Pinpoint the cell where the given text exists, returning its [x, y] midpoint coordinate. 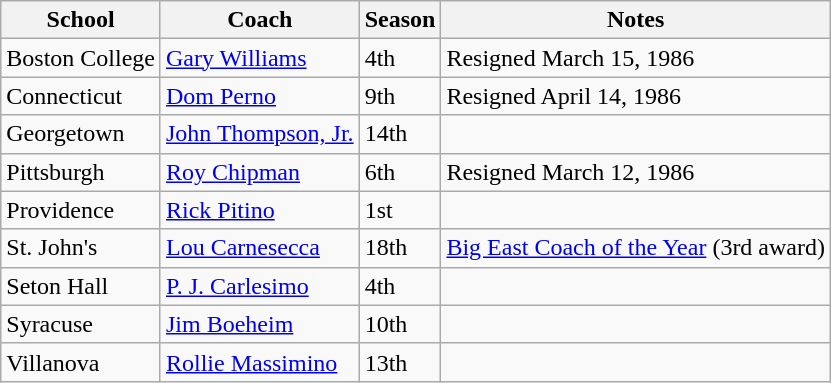
Syracuse [81, 324]
9th [400, 96]
Season [400, 20]
6th [400, 172]
Providence [81, 210]
Coach [260, 20]
John Thompson, Jr. [260, 134]
Resigned March 12, 1986 [636, 172]
P. J. Carlesimo [260, 286]
18th [400, 248]
Pittsburgh [81, 172]
13th [400, 362]
Boston College [81, 58]
Seton Hall [81, 286]
Gary Williams [260, 58]
Villanova [81, 362]
Connecticut [81, 96]
1st [400, 210]
St. John's [81, 248]
Notes [636, 20]
Rollie Massimino [260, 362]
Georgetown [81, 134]
Resigned March 15, 1986 [636, 58]
Resigned April 14, 1986 [636, 96]
Rick Pitino [260, 210]
School [81, 20]
Jim Boeheim [260, 324]
Big East Coach of the Year (3rd award) [636, 248]
10th [400, 324]
14th [400, 134]
Dom Perno [260, 96]
Roy Chipman [260, 172]
Lou Carnesecca [260, 248]
